Determine the [x, y] coordinate at the center of the cell enclosing the given text.  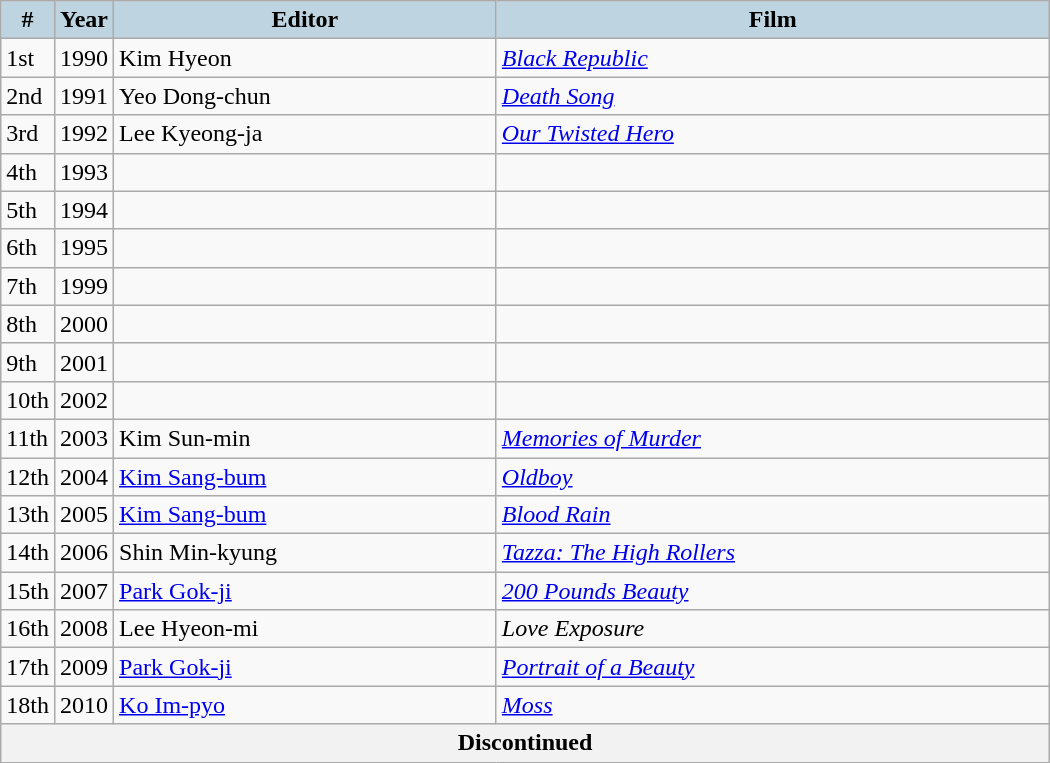
4th [28, 172]
10th [28, 400]
Our Twisted Hero [772, 134]
12th [28, 477]
Lee Kyeong-ja [306, 134]
Moss [772, 705]
Kim Sun-min [306, 438]
Film [772, 20]
Ko Im-pyo [306, 705]
7th [28, 286]
1993 [84, 172]
1995 [84, 248]
Shin Min-kyung [306, 553]
11th [28, 438]
2005 [84, 515]
# [28, 20]
14th [28, 553]
2009 [84, 667]
Love Exposure [772, 629]
Tazza: The High Rollers [772, 553]
Editor [306, 20]
Oldboy [772, 477]
1994 [84, 210]
8th [28, 324]
1991 [84, 96]
2006 [84, 553]
1990 [84, 58]
15th [28, 591]
13th [28, 515]
3rd [28, 134]
1st [28, 58]
9th [28, 362]
Year [84, 20]
5th [28, 210]
2010 [84, 705]
16th [28, 629]
2002 [84, 400]
Lee Hyeon-mi [306, 629]
Blood Rain [772, 515]
1999 [84, 286]
6th [28, 248]
2000 [84, 324]
2003 [84, 438]
Discontinued [525, 743]
1992 [84, 134]
17th [28, 667]
Kim Hyeon [306, 58]
Black Republic [772, 58]
2nd [28, 96]
Yeo Dong-chun [306, 96]
2008 [84, 629]
Portrait of a Beauty [772, 667]
2001 [84, 362]
2004 [84, 477]
200 Pounds Beauty [772, 591]
Memories of Murder [772, 438]
Death Song [772, 96]
18th [28, 705]
2007 [84, 591]
